Detect which cell encompasses the target text, then output its (x, y) center coordinate. 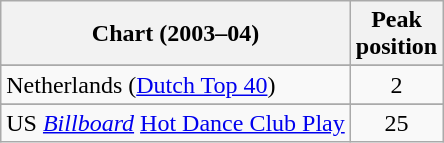
Netherlands (Dutch Top 40) (176, 85)
US Billboard Hot Dance Club Play (176, 123)
Peakposition (396, 34)
2 (396, 85)
Chart (2003–04) (176, 34)
25 (396, 123)
